Return the [X, Y] coordinate for the center point of the cell that contains the specified text.  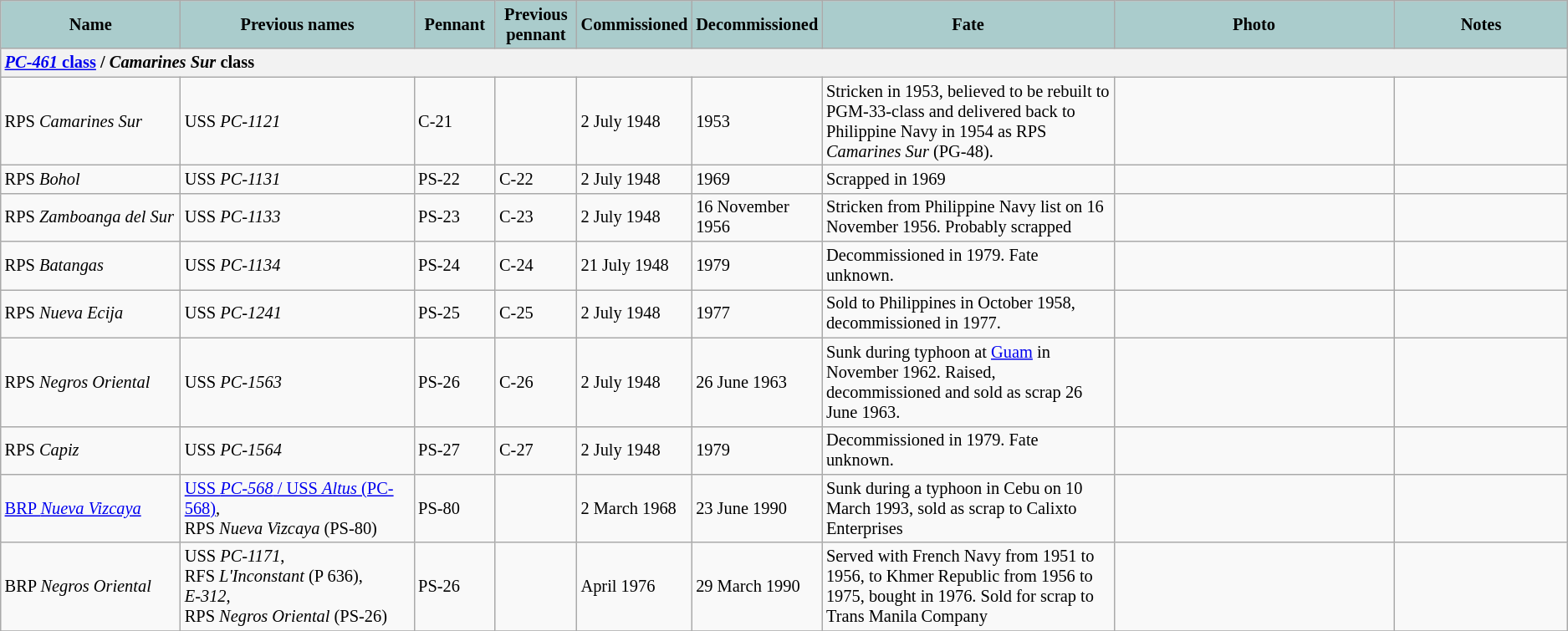
Decommissioned [757, 24]
C-25 [535, 313]
C-24 [535, 266]
PS-27 [455, 450]
RPS Batangas [90, 266]
C-27 [535, 450]
PC-461 class / Camarines Sur class [784, 63]
USS PC-1564 [298, 450]
1969 [757, 179]
C-23 [535, 217]
2 March 1968 [635, 508]
C-21 [455, 121]
RPS Capiz [90, 450]
Fate [968, 24]
BRP Negros Oriental [90, 587]
RPS Zamboanga del Sur [90, 217]
Photo [1254, 24]
PS-80 [455, 508]
April 1976 [635, 587]
USS PC-1134 [298, 266]
29 March 1990 [757, 587]
PS-24 [455, 266]
PS-25 [455, 313]
21 July 1948 [635, 266]
Pennant [455, 24]
Commissioned [635, 24]
USS PC-1241 [298, 313]
Scrapped in 1969 [968, 179]
USS PC-1121 [298, 121]
Stricken in 1953, believed to be rebuilt to PGM-33-class and delivered back to Philippine Navy in 1954 as RPS Camarines Sur (PG-48). [968, 121]
PS-23 [455, 217]
USS PC-1171,RFS L'Inconstant (P 636),E-312,RPS Negros Oriental (PS-26) [298, 587]
Sunk during a typhoon in Cebu on 10 March 1993, sold as scrap to Calixto Enterprises [968, 508]
Sunk during typhoon at Guam in November 1962. Raised, decommissioned and sold as scrap 26 June 1963. [968, 382]
USS PC-568 / USS Altus (PC-568),RPS Nueva Vizcaya (PS-80) [298, 508]
C-26 [535, 382]
RPS Bohol [90, 179]
RPS Nueva Ecija [90, 313]
USS PC-1133 [298, 217]
23 June 1990 [757, 508]
RPS Negros Oriental [90, 382]
1953 [757, 121]
Name [90, 24]
Stricken from Philippine Navy list on 16 November 1956. Probably scrapped [968, 217]
C-22 [535, 179]
16 November 1956 [757, 217]
Previous pennant [535, 24]
RPS Camarines Sur [90, 121]
Served with French Navy from 1951 to 1956, to Khmer Republic from 1956 to 1975, bought in 1976. Sold for scrap to Trans Manila Company [968, 587]
Previous names [298, 24]
1977 [757, 313]
USS PC-1563 [298, 382]
26 June 1963 [757, 382]
USS PC-1131 [298, 179]
Notes [1481, 24]
Sold to Philippines in October 1958, decommissioned in 1977. [968, 313]
PS-22 [455, 179]
BRP Nueva Vizcaya [90, 508]
